Determine the [x, y] coordinate at the center of the cell enclosing the given text.  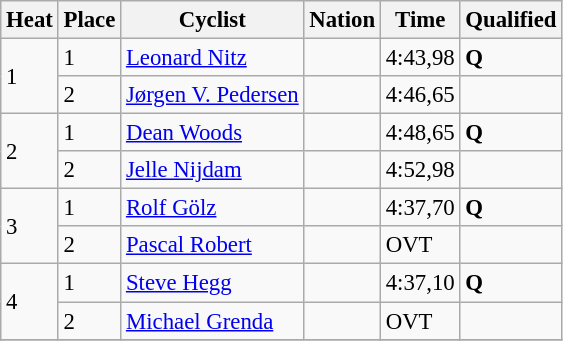
Pascal Robert [212, 245]
Cyclist [212, 20]
Place [89, 20]
Jørgen V. Pedersen [212, 95]
Rolf Gölz [212, 208]
Michael Grenda [212, 321]
4:52,98 [420, 170]
4:37,70 [420, 208]
Leonard Nitz [212, 58]
Time [420, 20]
3 [30, 226]
4:48,65 [420, 133]
4:37,10 [420, 283]
Dean Woods [212, 133]
4:46,65 [420, 95]
Jelle Nijdam [212, 170]
Heat [30, 20]
4:43,98 [420, 58]
Steve Hegg [212, 283]
4 [30, 302]
Nation [342, 20]
Qualified [511, 20]
